Detect which cell encompasses the target text, then output its [x, y] center coordinate. 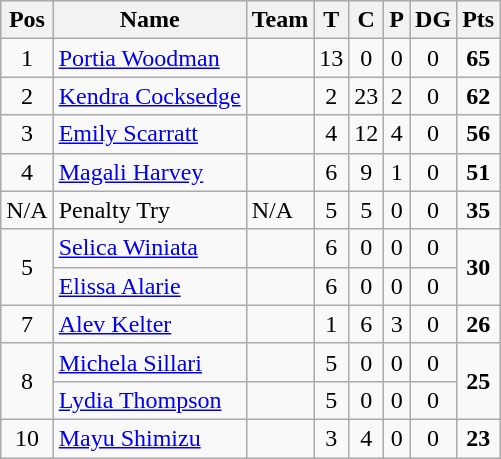
Pts [478, 20]
9 [366, 172]
26 [478, 324]
Magali Harvey [150, 172]
Name [150, 20]
Team [280, 20]
Alev Kelter [150, 324]
8 [27, 381]
P [397, 20]
62 [478, 96]
Elissa Alarie [150, 286]
Portia Woodman [150, 58]
10 [27, 438]
7 [27, 324]
12 [366, 134]
51 [478, 172]
Lydia Thompson [150, 400]
56 [478, 134]
Mayu Shimizu [150, 438]
Pos [27, 20]
65 [478, 58]
Penalty Try [150, 210]
35 [478, 210]
DG [434, 20]
Emily Scarratt [150, 134]
13 [332, 58]
Michela Sillari [150, 362]
C [366, 20]
T [332, 20]
Selica Winiata [150, 248]
25 [478, 381]
30 [478, 267]
Kendra Cocksedge [150, 96]
